Capture the cell that displays the provided text and extract its (x, y) central coordinate. 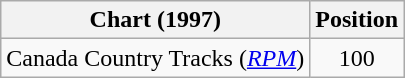
Position (357, 20)
Canada Country Tracks (RPM) (156, 58)
Chart (1997) (156, 20)
100 (357, 58)
